Pinpoint the cell where the given text exists, returning its [x, y] midpoint coordinate. 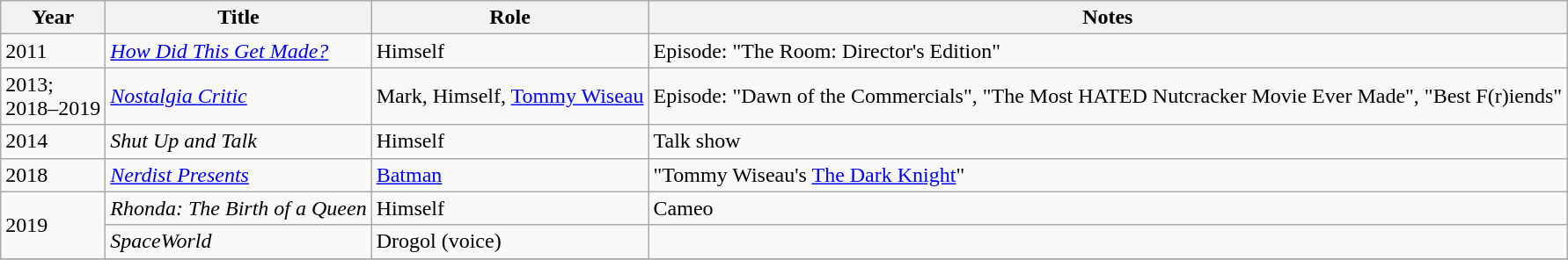
2019 [53, 225]
Shut Up and Talk [238, 141]
2014 [53, 141]
Episode: "The Room: Director's Edition" [1108, 51]
Nostalgia Critic [238, 97]
Episode: "Dawn of the Commercials", "The Most HATED Nutcracker Movie Ever Made", "Best F(r)iends" [1108, 97]
"Tommy Wiseau's The Dark Knight" [1108, 175]
SpaceWorld [238, 242]
Talk show [1108, 141]
Nerdist Presents [238, 175]
Batman [510, 175]
Mark, Himself, Tommy Wiseau [510, 97]
How Did This Get Made? [238, 51]
2013; 2018–2019 [53, 97]
Year [53, 18]
Drogol (voice) [510, 242]
Notes [1108, 18]
Rhonda: The Birth of a Queen [238, 208]
2018 [53, 175]
2011 [53, 51]
Title [238, 18]
Role [510, 18]
Cameo [1108, 208]
